Locate the cell with the specified text and output its (x, y) center coordinate. 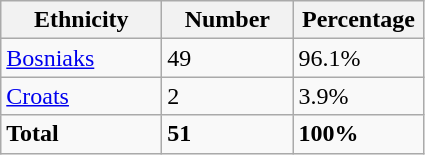
96.1% (358, 58)
51 (228, 134)
3.9% (358, 96)
Croats (82, 96)
Ethnicity (82, 20)
2 (228, 96)
Total (82, 134)
Percentage (358, 20)
Bosniaks (82, 58)
49 (228, 58)
100% (358, 134)
Number (228, 20)
